From the cell containing the given text, extract its center point as (X, Y) coordinate. 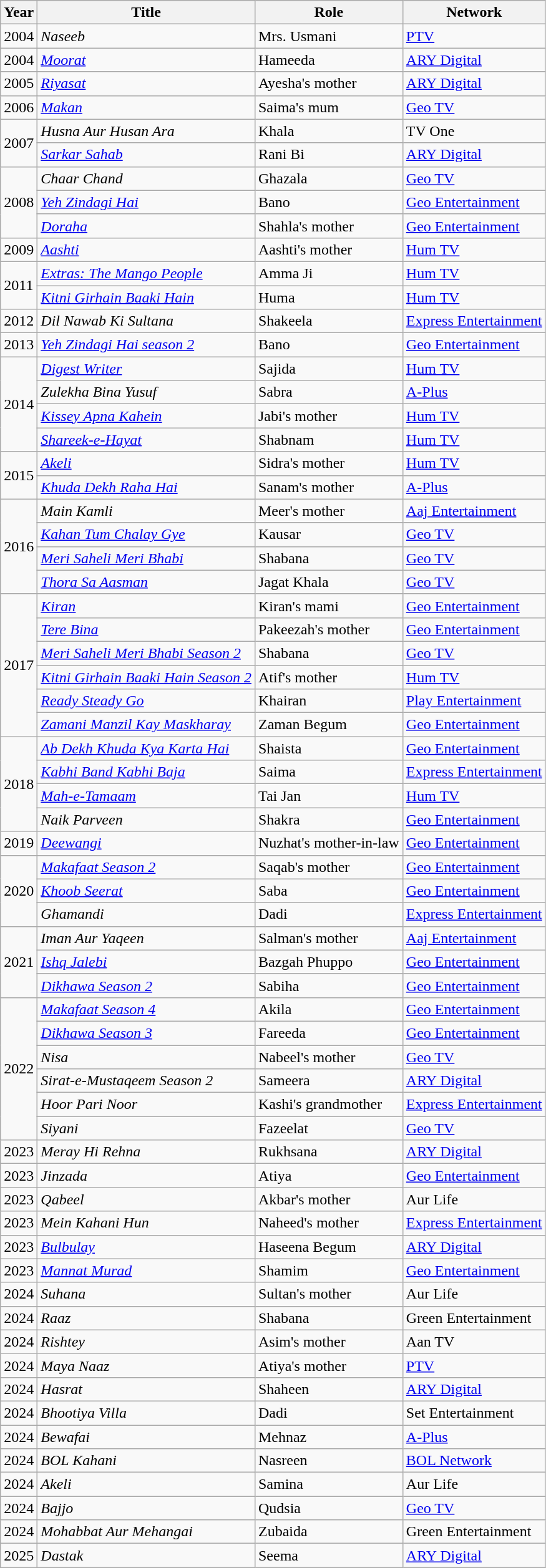
Zaman Begum (328, 725)
Set Entertainment (474, 1413)
Rukhsana (328, 1152)
Bulbulay (146, 1247)
Bewafai (146, 1436)
Tai Jan (328, 796)
Amma Ji (328, 273)
Year (19, 12)
Ghazala (328, 178)
Digest Writer (146, 369)
Khala (328, 131)
Khoob Seerat (146, 891)
Yeh Zindagi Hai season 2 (146, 345)
Kahan Tum Chalay Gye (146, 535)
Mehnaz (328, 1436)
Sidra's mother (328, 463)
Atif's mother (328, 677)
Sabiha (328, 985)
2009 (19, 249)
2019 (19, 843)
Pakeezah's mother (328, 629)
Khairan (328, 701)
Title (146, 12)
Hoor Pari Noor (146, 1105)
Qudsia (328, 1508)
Hameeda (328, 60)
2006 (19, 107)
2011 (19, 285)
Naik Parveen (146, 820)
Bazgah Phuppo (328, 962)
Makafaat Season 2 (146, 867)
Meer's mother (328, 511)
Kitni Girhain Baaki Hain (146, 298)
2020 (19, 891)
Kabhi Band Kabhi Baja (146, 772)
2016 (19, 546)
Dastak (146, 1556)
2017 (19, 665)
BOL Network (474, 1461)
Sirat-e-Mustaqeem Season 2 (146, 1081)
Thora Sa Aasman (146, 582)
2012 (19, 321)
Sameera (328, 1081)
2007 (19, 143)
Makafaat Season 4 (146, 1009)
Shahla's mother (328, 226)
Deewangi (146, 843)
Shakra (328, 820)
Tere Bina (146, 629)
2015 (19, 475)
Khuda Dekh Raha Hai (146, 487)
Nisa (146, 1057)
TV One (474, 131)
Bajjo (146, 1508)
Akbar's mother (328, 1199)
Ghamandi (146, 914)
Ready Steady Go (146, 701)
Dil Nawab Ki Sultana (146, 321)
Shakeela (328, 321)
Ishq Jalebi (146, 962)
2018 (19, 784)
Kausar (328, 535)
2022 (19, 1068)
Atiya (328, 1176)
Shaheen (328, 1389)
Jagat Khala (328, 582)
Fareeda (328, 1033)
Jabi's mother (328, 416)
Suhana (146, 1294)
2008 (19, 202)
Sarkar Sahab (146, 155)
Saqab's mother (328, 867)
Fazeelat (328, 1128)
Dikhawa Season 3 (146, 1033)
Makan (146, 107)
Maya Naaz (146, 1365)
Shareek-e-Hayat (146, 440)
Nabeel's mother (328, 1057)
Atiya's mother (328, 1365)
Siyani (146, 1128)
Bhootiya Villa (146, 1413)
Kitni Girhain Baaki Hain Season 2 (146, 677)
Ayesha's mother (328, 84)
Mein Kahani Hun (146, 1223)
Aashti's mother (328, 249)
Shabnam (328, 440)
Naseeb (146, 36)
Mohabbat Aur Mehangai (146, 1532)
Saba (328, 891)
Sanam's mother (328, 487)
Zubaida (328, 1532)
Zamani Manzil Kay Maskharay (146, 725)
2025 (19, 1556)
Saima's mum (328, 107)
Chaar Chand (146, 178)
Asim's mother (328, 1342)
Riyasat (146, 84)
Mah-e-Tamaam (146, 796)
Extras: The Mango People (146, 273)
Play Entertainment (474, 701)
Aashti (146, 249)
Shaista (328, 748)
Nuzhat's mother-in-law (328, 843)
Kiran (146, 606)
Ab Dekh Khuda Kya Karta Hai (146, 748)
Sultan's mother (328, 1294)
Rani Bi (328, 155)
Iman Aur Yaqeen (146, 938)
Naheed's mother (328, 1223)
Husna Aur Husan Ara (146, 131)
2021 (19, 962)
Nasreen (328, 1461)
Akila (328, 1009)
Jinzada (146, 1176)
Huma (328, 298)
Doraha (146, 226)
Kiran's mami (328, 606)
Kashi's grandmother (328, 1105)
Hasrat (146, 1389)
Network (474, 12)
Dikhawa Season 2 (146, 985)
Meri Saheli Meri Bhabi (146, 558)
Sajida (328, 369)
Qabeel (146, 1199)
Kissey Apna Kahein (146, 416)
Yeh Zindagi Hai (146, 202)
2013 (19, 345)
Aan TV (474, 1342)
Rishtey (146, 1342)
Mrs. Usmani (328, 36)
Shamim (328, 1270)
Main Kamli (146, 511)
Meri Saheli Meri Bhabi Season 2 (146, 653)
Raaz (146, 1318)
2005 (19, 84)
Saima (328, 772)
Samina (328, 1484)
Haseena Begum (328, 1247)
BOL Kahani (146, 1461)
Salman's mother (328, 938)
Zulekha Bina Yusuf (146, 392)
Role (328, 12)
Mannat Murad (146, 1270)
2014 (19, 404)
Moorat (146, 60)
Meray Hi Rehna (146, 1152)
Seema (328, 1556)
Sabra (328, 392)
